Provide the (X, Y) coordinate of the cell's center where the given text is located.  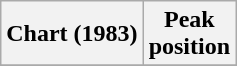
Chart (1983) (72, 34)
Peakposition (189, 34)
